Search for the cell housing the specified text and yield its [x, y] center coordinate. 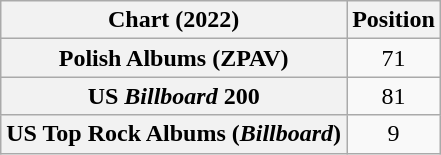
US Top Rock Albums (Billboard) [174, 134]
Chart (2022) [174, 20]
US Billboard 200 [174, 96]
81 [394, 96]
9 [394, 134]
71 [394, 58]
Polish Albums (ZPAV) [174, 58]
Position [394, 20]
